Detect which cell encompasses the target text, then output its [x, y] center coordinate. 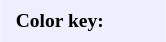
Color key: [60, 22]
